Return [X, Y] of the center of cell containing provided text 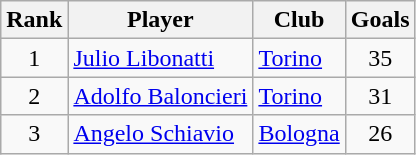
2 [34, 96]
35 [380, 58]
Angelo Schiavio [160, 134]
3 [34, 134]
Goals [380, 20]
Player [160, 20]
Bologna [299, 134]
Club [299, 20]
31 [380, 96]
Rank [34, 20]
Julio Libonatti [160, 58]
1 [34, 58]
Adolfo Baloncieri [160, 96]
26 [380, 134]
